Return the (X, Y) coordinate for the center point of the cell that contains the specified text.  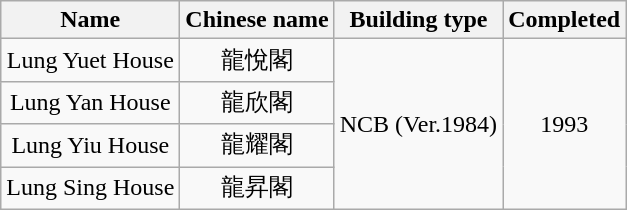
龍昇閣 (257, 188)
龍欣閣 (257, 102)
Lung Yiu House (90, 146)
Name (90, 20)
Completed (564, 20)
龍悅閣 (257, 60)
NCB (Ver.1984) (418, 124)
Lung Yuet House (90, 60)
Building type (418, 20)
Lung Yan House (90, 102)
1993 (564, 124)
龍耀閣 (257, 146)
Chinese name (257, 20)
Lung Sing House (90, 188)
